Detect which cell encompasses the target text, then output its (X, Y) center coordinate. 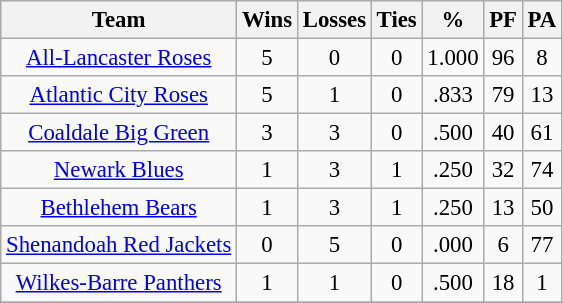
Shenandoah Red Jackets (119, 245)
8 (542, 58)
6 (503, 245)
% (453, 20)
18 (503, 283)
61 (542, 133)
PF (503, 20)
74 (542, 170)
Newark Blues (119, 170)
.000 (453, 245)
.833 (453, 95)
Atlantic City Roses (119, 95)
50 (542, 208)
Bethlehem Bears (119, 208)
1.000 (453, 58)
Losses (334, 20)
79 (503, 95)
40 (503, 133)
Ties (396, 20)
Wins (268, 20)
Team (119, 20)
PA (542, 20)
77 (542, 245)
All-Lancaster Roses (119, 58)
96 (503, 58)
Coaldale Big Green (119, 133)
Wilkes-Barre Panthers (119, 283)
32 (503, 170)
